Return the [x, y] coordinate for the center point of the cell that contains the specified text.  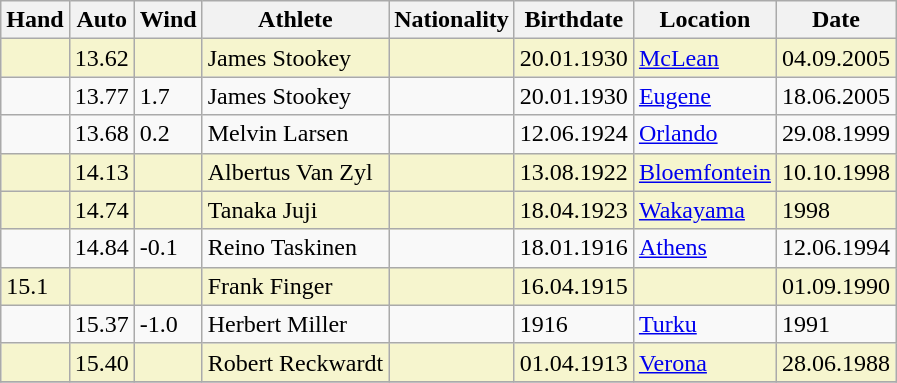
Bloemfontein [704, 172]
Melvin Larsen [295, 134]
Athens [704, 248]
0.2 [168, 134]
Eugene [704, 96]
1991 [836, 324]
Date [836, 20]
01.04.1913 [574, 362]
15.1 [35, 286]
12.06.1994 [836, 248]
Tanaka Juji [295, 210]
18.01.1916 [574, 248]
Herbert Miller [295, 324]
Wakayama [704, 210]
04.09.2005 [836, 58]
13.77 [102, 96]
13.62 [102, 58]
Verona [704, 362]
Birthdate [574, 20]
14.74 [102, 210]
13.08.1922 [574, 172]
-0.1 [168, 248]
Orlando [704, 134]
15.40 [102, 362]
Auto [102, 20]
1916 [574, 324]
Reino Taskinen [295, 248]
12.06.1924 [574, 134]
18.06.2005 [836, 96]
-1.0 [168, 324]
14.84 [102, 248]
10.10.1998 [836, 172]
01.09.1990 [836, 286]
15.37 [102, 324]
1.7 [168, 96]
29.08.1999 [836, 134]
16.04.1915 [574, 286]
13.68 [102, 134]
Location [704, 20]
Robert Reckwardt [295, 362]
Hand [35, 20]
14.13 [102, 172]
Frank Finger [295, 286]
Wind [168, 20]
Turku [704, 324]
Nationality [452, 20]
18.04.1923 [574, 210]
1998 [836, 210]
Albertus Van Zyl [295, 172]
28.06.1988 [836, 362]
Athlete [295, 20]
McLean [704, 58]
